Capture the cell that displays the provided text and extract its [X, Y] central coordinate. 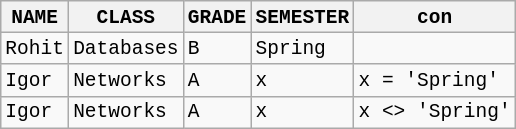
Spring [302, 49]
CLASS [126, 17]
B [217, 49]
GRADE [217, 17]
con [434, 17]
Databases [126, 49]
NAME [35, 17]
x <> 'Spring' [434, 112]
SEMESTER [302, 17]
x = 'Spring' [434, 80]
Rohit [35, 49]
